Return (X, Y) of the center of cell containing provided text 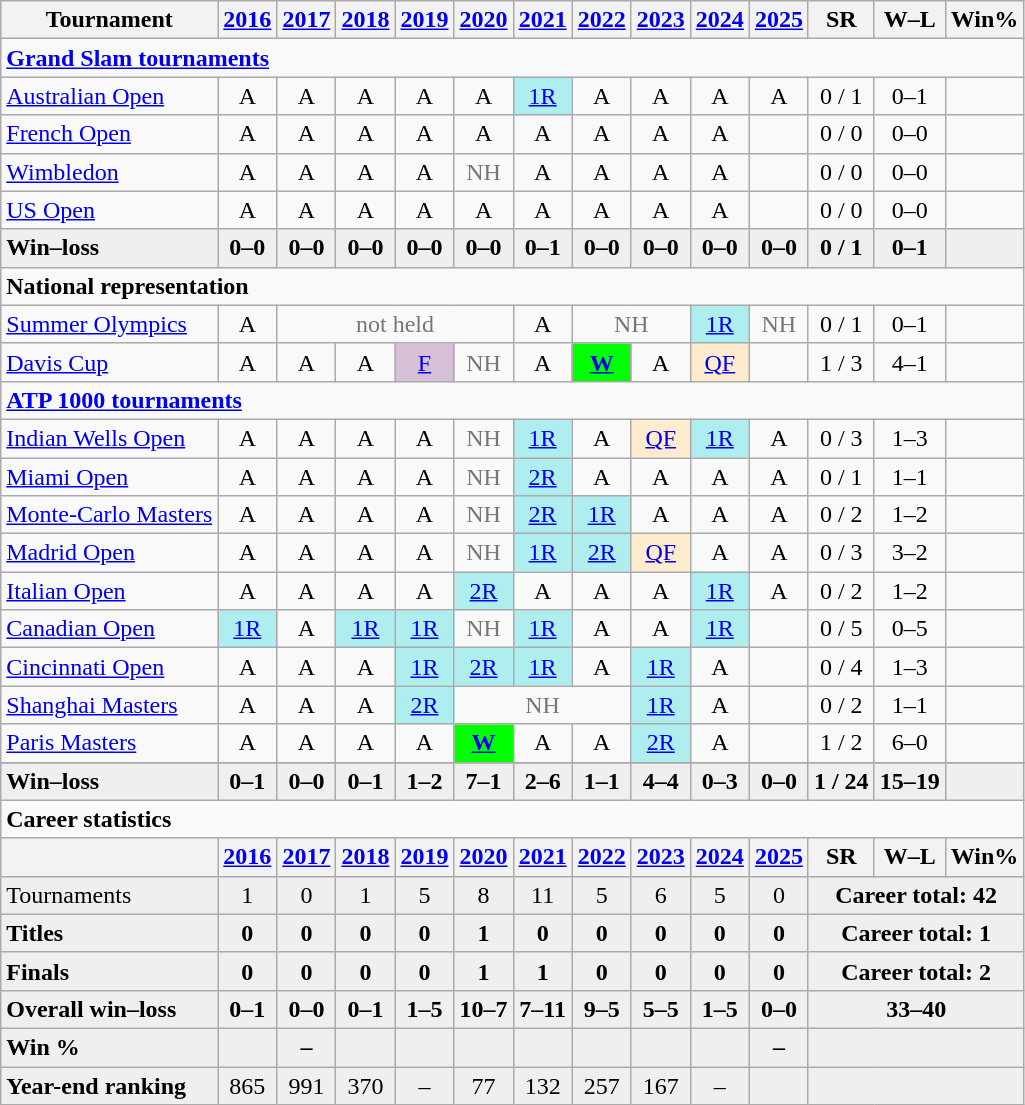
Davis Cup (110, 362)
7–1 (484, 781)
Win % (110, 1047)
Career statistics (512, 819)
11 (542, 895)
Paris Masters (110, 743)
33–40 (916, 1009)
Overall win–loss (110, 1009)
865 (248, 1085)
Career total: 1 (916, 933)
Year-end ranking (110, 1085)
Career total: 42 (916, 895)
0 / 5 (841, 629)
257 (602, 1085)
Miami Open (110, 477)
1 / 3 (841, 362)
ATP 1000 tournaments (512, 400)
167 (660, 1085)
0–3 (720, 781)
Cincinnati Open (110, 667)
2–6 (542, 781)
0 / 4 (841, 667)
French Open (110, 134)
Tournaments (110, 895)
4–1 (910, 362)
Shanghai Masters (110, 705)
F (424, 362)
15–19 (910, 781)
Australian Open (110, 96)
Grand Slam tournaments (512, 58)
77 (484, 1085)
5–5 (660, 1009)
991 (306, 1085)
Italian Open (110, 591)
0–5 (910, 629)
6 (660, 895)
not held (395, 324)
9–5 (602, 1009)
Tournament (110, 20)
Wimbledon (110, 172)
National representation (512, 286)
Madrid Open (110, 553)
370 (366, 1085)
1 / 2 (841, 743)
7–11 (542, 1009)
8 (484, 895)
Summer Olympics (110, 324)
10–7 (484, 1009)
Finals (110, 971)
Titles (110, 933)
132 (542, 1085)
6–0 (910, 743)
3–2 (910, 553)
US Open (110, 210)
Career total: 2 (916, 971)
1 / 24 (841, 781)
Indian Wells Open (110, 438)
Canadian Open (110, 629)
Monte-Carlo Masters (110, 515)
4–4 (660, 781)
